From the cell containing the given text, extract its center point as (x, y) coordinate. 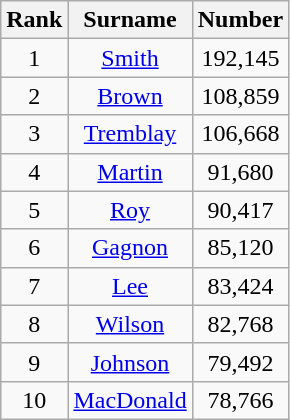
2 (34, 96)
Number (240, 20)
90,417 (240, 210)
78,766 (240, 400)
1 (34, 58)
Gagnon (130, 248)
6 (34, 248)
Tremblay (130, 134)
7 (34, 286)
83,424 (240, 286)
82,768 (240, 324)
Wilson (130, 324)
79,492 (240, 362)
Johnson (130, 362)
MacDonald (130, 400)
106,668 (240, 134)
Surname (130, 20)
4 (34, 172)
Smith (130, 58)
Lee (130, 286)
Rank (34, 20)
9 (34, 362)
91,680 (240, 172)
8 (34, 324)
108,859 (240, 96)
3 (34, 134)
192,145 (240, 58)
Roy (130, 210)
Brown (130, 96)
Martin (130, 172)
85,120 (240, 248)
10 (34, 400)
5 (34, 210)
